Provide the (X, Y) coordinate of the cell's center where the given text is located.  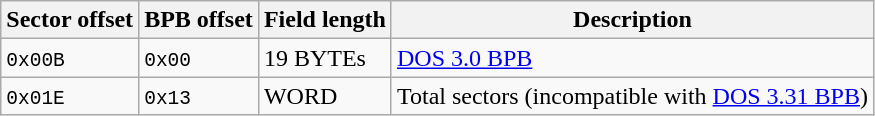
Description (632, 20)
0x00B (70, 58)
0x01E (70, 96)
Total sectors (incompatible with DOS 3.31 BPB) (632, 96)
BPB offset (199, 20)
WORD (324, 96)
19 BYTEs (324, 58)
0x00 (199, 58)
Sector offset (70, 20)
DOS 3.0 BPB (632, 58)
Field length (324, 20)
0x13 (199, 96)
